Find where the given text appears and provide that cell's center as (X, Y) coordinate. 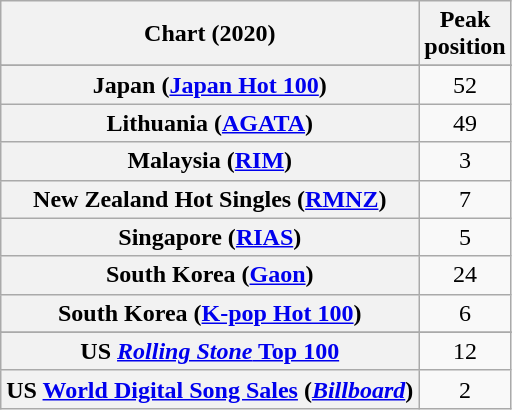
Japan (Japan Hot 100) (210, 85)
3 (465, 161)
New Zealand Hot Singles (RMNZ) (210, 199)
24 (465, 275)
US Rolling Stone Top 100 (210, 351)
Lithuania (AGATA) (210, 123)
49 (465, 123)
South Korea (K-pop Hot 100) (210, 313)
Malaysia (RIM) (210, 161)
5 (465, 237)
2 (465, 389)
South Korea (Gaon) (210, 275)
7 (465, 199)
US World Digital Song Sales (Billboard) (210, 389)
6 (465, 313)
12 (465, 351)
Chart (2020) (210, 34)
Peakposition (465, 34)
Singapore (RIAS) (210, 237)
52 (465, 85)
